Scan for the cell matching the given text and deliver its [X, Y] coordinate at center. 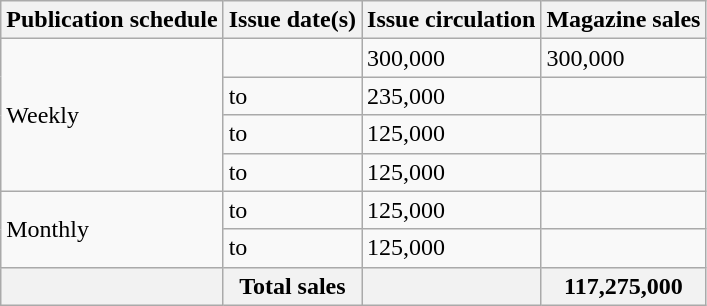
Issue circulation [452, 20]
Issue date(s) [292, 20]
Weekly [112, 115]
117,275,000 [624, 286]
Total sales [292, 286]
Publication schedule [112, 20]
235,000 [452, 96]
Magazine sales [624, 20]
Monthly [112, 229]
